Find where the given text appears and provide that cell's center as [X, Y] coordinate. 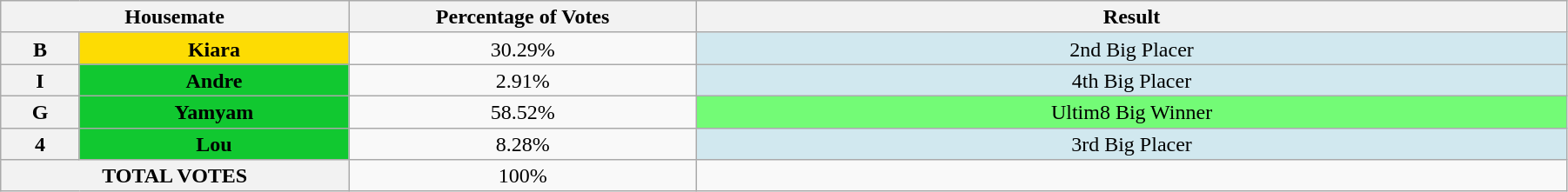
Result [1132, 17]
G [40, 111]
Yamyam [214, 111]
Lou [214, 144]
58.52% [523, 111]
TOTAL VOTES [175, 175]
8.28% [523, 144]
3rd Big Placer [1132, 144]
100% [523, 175]
Percentage of Votes [523, 17]
2nd Big Placer [1132, 49]
I [40, 80]
4th Big Placer [1132, 80]
30.29% [523, 49]
Housemate [175, 17]
B [40, 49]
Ultim8 Big Winner [1132, 111]
Andre [214, 80]
Kiara [214, 49]
2.91% [523, 80]
4 [40, 144]
